Search for the cell housing the specified text and yield its (x, y) center coordinate. 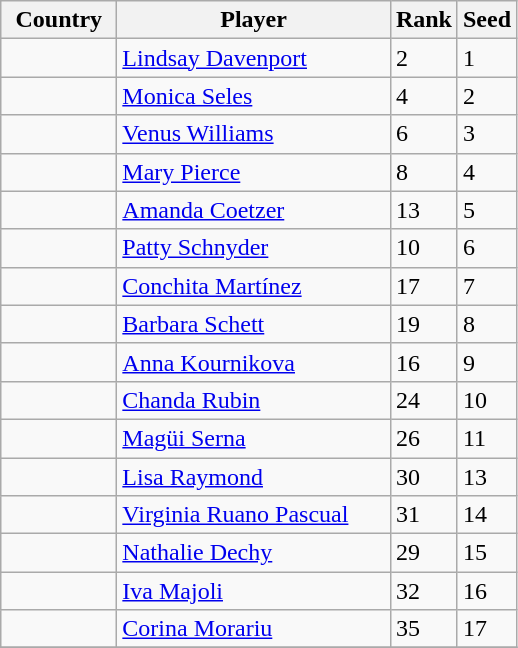
Nathalie Dechy (254, 553)
Anna Kournikova (254, 362)
3 (486, 134)
Magüi Serna (254, 438)
Monica Seles (254, 96)
14 (486, 515)
31 (424, 515)
7 (486, 286)
30 (424, 477)
Player (254, 20)
29 (424, 553)
15 (486, 553)
32 (424, 591)
9 (486, 362)
Rank (424, 20)
5 (486, 210)
Virginia Ruano Pascual (254, 515)
Lindsay Davenport (254, 58)
Amanda Coetzer (254, 210)
Patty Schnyder (254, 248)
26 (424, 438)
11 (486, 438)
Corina Morariu (254, 629)
19 (424, 324)
Venus Williams (254, 134)
Chanda Rubin (254, 400)
Iva Majoli (254, 591)
Barbara Schett (254, 324)
Country (59, 20)
Conchita Martínez (254, 286)
35 (424, 629)
24 (424, 400)
Lisa Raymond (254, 477)
Seed (486, 20)
Mary Pierce (254, 172)
1 (486, 58)
